Search for the cell housing the specified text and yield its [X, Y] center coordinate. 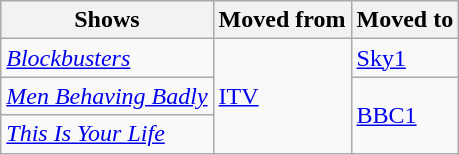
Shows [107, 20]
Sky1 [405, 58]
Moved to [405, 20]
This Is Your Life [107, 134]
Blockbusters [107, 58]
Moved from [282, 20]
Men Behaving Badly [107, 96]
BBC1 [405, 115]
ITV [282, 96]
